Provide the [x, y] coordinate of the cell's center where the given text is located.  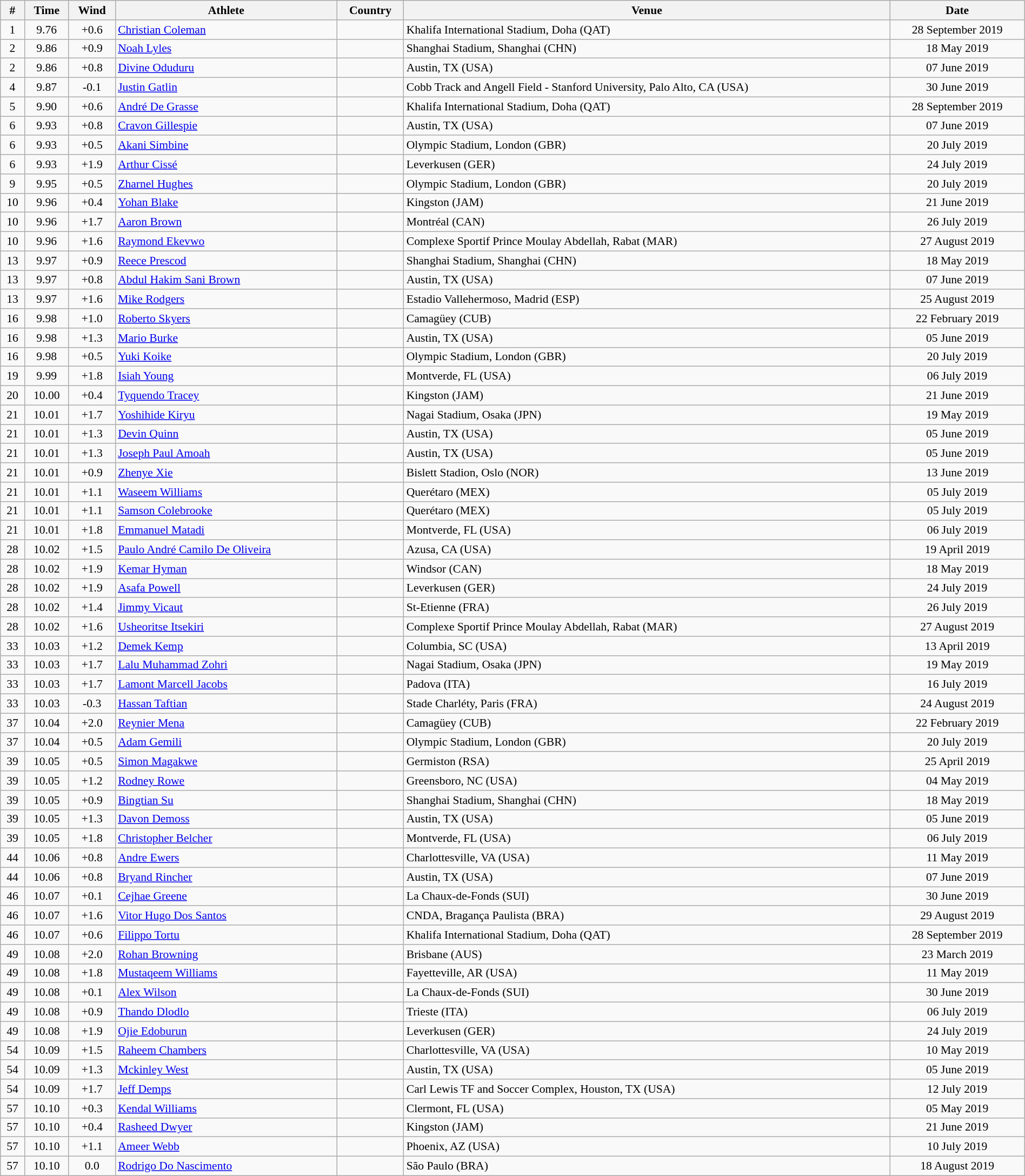
Reynier Mena [226, 723]
Athlete [226, 10]
Cravon Gillespie [226, 126]
Waseem Williams [226, 492]
Kendal Williams [226, 1108]
Jeff Demps [226, 1089]
Lalu Muhammad Zohri [226, 665]
Filippo Tortu [226, 935]
9.95 [46, 184]
Yohan Blake [226, 203]
12 July 2019 [957, 1089]
Mike Rodgers [226, 300]
Asafa Powell [226, 588]
0.0 [92, 1166]
9.87 [46, 88]
Stade Charléty, Paris (FRA) [647, 704]
Clermont, FL (USA) [647, 1108]
10 July 2019 [957, 1147]
Cobb Track and Angell Field - Stanford University, Palo Alto, CA (USA) [647, 88]
13 April 2019 [957, 646]
Zhenye Xie [226, 473]
Cejhae Greene [226, 896]
Date [957, 10]
Jimmy Vicaut [226, 608]
18 August 2019 [957, 1166]
Germiston (RSA) [647, 762]
Christian Coleman [226, 30]
Kemar Hyman [226, 569]
Zharnel Hughes [226, 184]
Divine Oduduru [226, 68]
Hassan Taftian [226, 704]
Venue [647, 10]
9 [12, 184]
Christopher Belcher [226, 839]
Bryand Rincher [226, 877]
9.90 [46, 107]
Lamont Marcell Jacobs [226, 685]
Phoenix, AZ (USA) [647, 1147]
25 April 2019 [957, 762]
23 March 2019 [957, 954]
1 [12, 30]
Mustaqeem Williams [226, 973]
Roberto Skyers [226, 318]
Ojie Edoburun [226, 1031]
Raheem Chambers [226, 1051]
Rohan Browning [226, 954]
10.00 [46, 396]
São Paulo (BRA) [647, 1166]
25 August 2019 [957, 300]
Vitor Hugo Dos Santos [226, 916]
Yuki Koike [226, 357]
Reece Prescod [226, 261]
5 [12, 107]
Azusa, CA (USA) [647, 550]
Simon Magakwe [226, 762]
St-Etienne (FRA) [647, 608]
# [12, 10]
Akani Simbine [226, 145]
9.76 [46, 30]
Montréal (CAN) [647, 222]
Carl Lewis TF and Soccer Complex, Houston, TX (USA) [647, 1089]
Padova (ITA) [647, 685]
Samson Colebrooke [226, 511]
16 July 2019 [957, 685]
Yoshihide Kiryu [226, 415]
Justin Gatlin [226, 88]
19 April 2019 [957, 550]
+1.0 [92, 318]
10 May 2019 [957, 1051]
Arthur Cissé [226, 164]
Columbia, SC (USA) [647, 646]
20 [12, 396]
24 August 2019 [957, 704]
Trieste (ITA) [647, 1012]
Abdul Hakim Sani Brown [226, 280]
Bislett Stadion, Oslo (NOR) [647, 473]
Greensboro, NC (USA) [647, 781]
04 May 2019 [957, 781]
Time [46, 10]
Rodrigo Do Nascimento [226, 1166]
05 May 2019 [957, 1108]
Isiah Young [226, 376]
Wind [92, 10]
+1.4 [92, 608]
Mckinley West [226, 1070]
Country [370, 10]
Brisbane (AUS) [647, 954]
-0.1 [92, 88]
Noah Lyles [226, 49]
Ameer Webb [226, 1147]
Raymond Ekevwo [226, 242]
Davon Demoss [226, 819]
Demek Kemp [226, 646]
Usheoritse Itsekiri [226, 627]
Thando Dlodlo [226, 1012]
-0.3 [92, 704]
CNDA, Bragança Paulista (BRA) [647, 916]
Andre Ewers [226, 858]
Rasheed Dwyer [226, 1127]
13 June 2019 [957, 473]
Emmanuel Matadi [226, 530]
Aaron Brown [226, 222]
4 [12, 88]
Estadio Vallehermoso, Madrid (ESP) [647, 300]
André De Grasse [226, 107]
Fayetteville, AR (USA) [647, 973]
Joseph Paul Amoah [226, 454]
Mario Burke [226, 338]
Alex Wilson [226, 993]
Bingtian Su [226, 800]
9.99 [46, 376]
Paulo André Camilo De Oliveira [226, 550]
Rodney Rowe [226, 781]
Tyquendo Tracey [226, 396]
Devin Quinn [226, 434]
Windsor (CAN) [647, 569]
+0.3 [92, 1108]
29 August 2019 [957, 916]
Adam Gemili [226, 742]
19 [12, 376]
